Find where the given text appears and provide that cell's center as (x, y) coordinate. 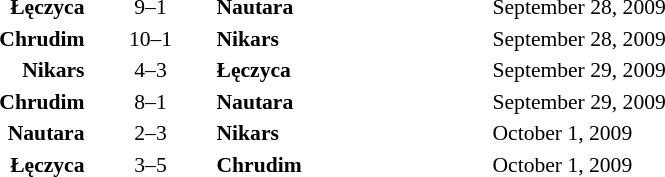
Nautara (352, 102)
4–3 (150, 70)
10–1 (150, 38)
8–1 (150, 102)
2–3 (150, 133)
Łęczyca (352, 70)
